Search for the cell housing the specified text and yield its [x, y] center coordinate. 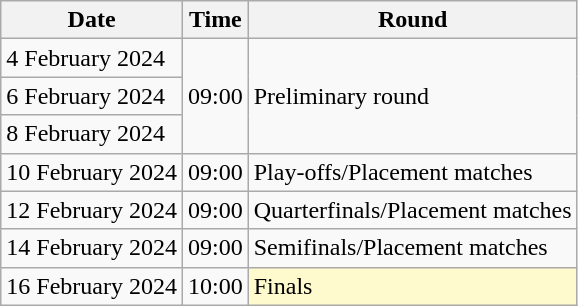
Date [92, 20]
12 February 2024 [92, 210]
6 February 2024 [92, 96]
Play-offs/Placement matches [412, 172]
Finals [412, 286]
4 February 2024 [92, 58]
Preliminary round [412, 96]
10 February 2024 [92, 172]
Time [215, 20]
16 February 2024 [92, 286]
14 February 2024 [92, 248]
Semifinals/Placement matches [412, 248]
Round [412, 20]
8 February 2024 [92, 134]
10:00 [215, 286]
Quarterfinals/Placement matches [412, 210]
